For the text-containing cell, return its midpoint in [x, y] coordinate format. 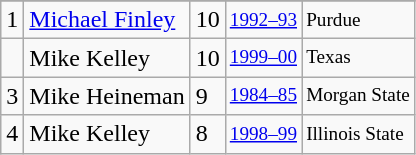
8 [208, 134]
Purdue [358, 20]
Morgan State [358, 96]
Mike Heineman [107, 96]
Illinois State [358, 134]
1984–85 [263, 96]
3 [12, 96]
Texas [358, 58]
4 [12, 134]
1992–93 [263, 20]
1 [12, 20]
1998–99 [263, 134]
Michael Finley [107, 20]
9 [208, 96]
1999–00 [263, 58]
